Find where the given text appears and provide that cell's center as [X, Y] coordinate. 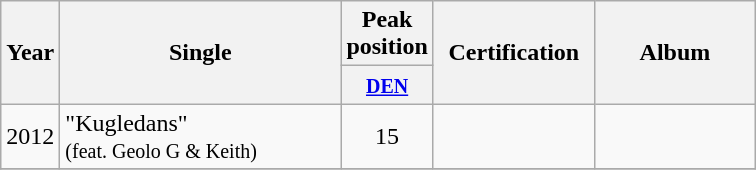
DEN [387, 85]
15 [387, 136]
"Kugledans"(feat. Geolo G & Keith) [200, 136]
Album [674, 52]
Peakposition [387, 34]
2012 [30, 136]
Year [30, 52]
Certification [514, 52]
Single [200, 52]
